From the cell containing the given text, extract its center point as [X, Y] coordinate. 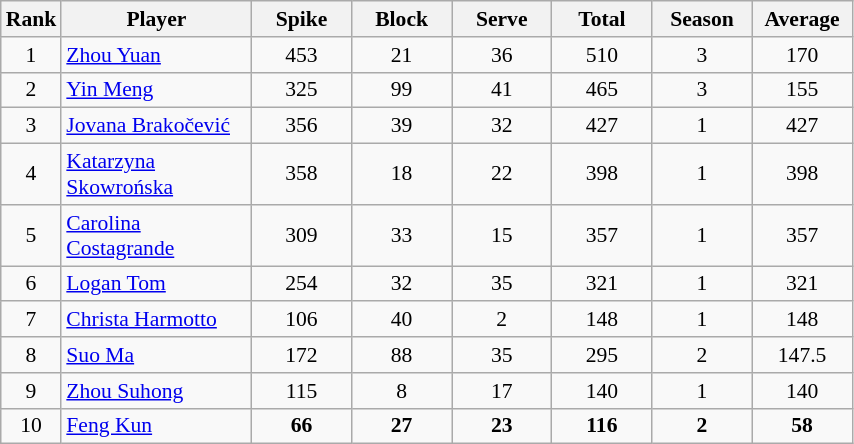
21 [402, 55]
356 [301, 126]
66 [301, 426]
295 [602, 355]
Zhou Suhong [156, 391]
510 [602, 55]
Christa Harmotto [156, 320]
88 [402, 355]
18 [402, 174]
Zhou Yuan [156, 55]
6 [32, 284]
22 [502, 174]
Total [602, 19]
116 [602, 426]
Jovana Brakočević [156, 126]
23 [502, 426]
Yin Meng [156, 90]
Average [802, 19]
36 [502, 55]
15 [502, 236]
465 [602, 90]
155 [802, 90]
Season [702, 19]
358 [301, 174]
Logan Tom [156, 284]
4 [32, 174]
10 [32, 426]
106 [301, 320]
170 [802, 55]
58 [802, 426]
115 [301, 391]
Katarzyna Skowrońska [156, 174]
39 [402, 126]
325 [301, 90]
Serve [502, 19]
9 [32, 391]
27 [402, 426]
33 [402, 236]
Rank [32, 19]
Suo Ma [156, 355]
254 [301, 284]
Carolina Costagrande [156, 236]
Spike [301, 19]
41 [502, 90]
17 [502, 391]
453 [301, 55]
40 [402, 320]
Feng Kun [156, 426]
7 [32, 320]
Block [402, 19]
5 [32, 236]
309 [301, 236]
Player [156, 19]
147.5 [802, 355]
172 [301, 355]
99 [402, 90]
